Determine the (X, Y) coordinate at the center of the cell enclosing the given text.  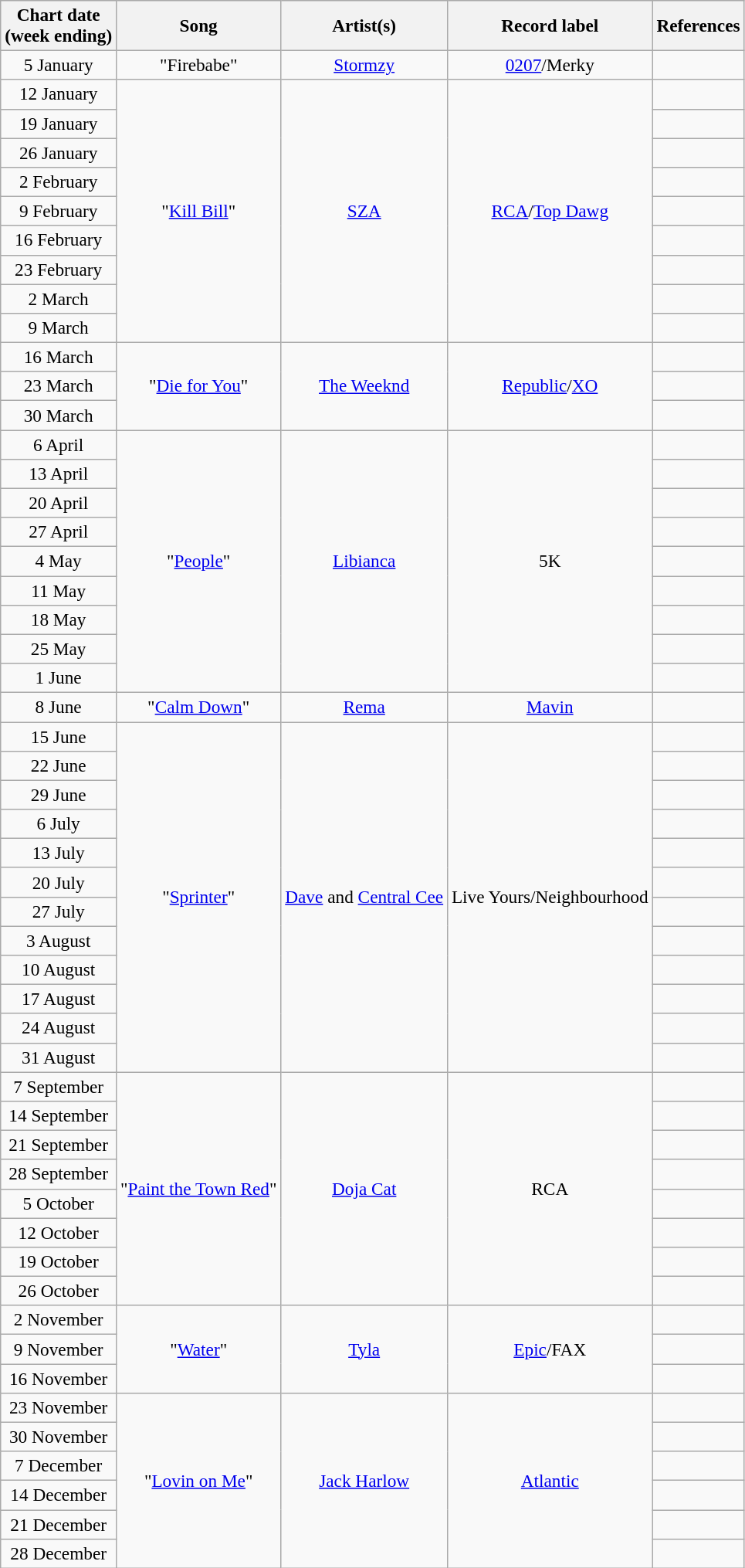
1 June (59, 677)
Republic/XO (550, 386)
13 April (59, 473)
6 April (59, 444)
"Kill Bill" (199, 211)
14 December (59, 1495)
"People" (199, 561)
26 January (59, 152)
"Firebabe" (199, 65)
20 April (59, 503)
12 January (59, 94)
"Sprinter" (199, 896)
2 February (59, 182)
8 June (59, 707)
16 March (59, 357)
Rema (364, 707)
2 March (59, 298)
16 February (59, 240)
21 December (59, 1524)
"Paint the Town Red" (199, 1188)
6 July (59, 823)
11 May (59, 590)
SZA (364, 211)
Doja Cat (364, 1188)
14 September (59, 1115)
Mavin (550, 707)
25 May (59, 649)
RCA/Top Dawg (550, 211)
19 January (59, 124)
References (698, 25)
23 March (59, 386)
30 November (59, 1437)
"Die for You" (199, 386)
9 March (59, 328)
Stormzy (364, 65)
"Water" (199, 1349)
4 May (59, 561)
19 October (59, 1261)
5K (550, 561)
31 August (59, 1057)
21 September (59, 1145)
7 September (59, 1086)
23 February (59, 270)
5 January (59, 65)
9 February (59, 211)
17 August (59, 999)
10 August (59, 969)
RCA (550, 1188)
26 October (59, 1291)
Chart date(week ending) (59, 25)
24 August (59, 1028)
30 March (59, 415)
27 April (59, 532)
Song (199, 25)
Libianca (364, 561)
5 October (59, 1203)
Record label (550, 25)
The Weeknd (364, 386)
28 September (59, 1174)
23 November (59, 1407)
3 August (59, 940)
Live Yours/Neighbourhood (550, 896)
Tyla (364, 1349)
Epic/FAX (550, 1349)
0207/Merky (550, 65)
12 October (59, 1232)
"Lovin on Me" (199, 1480)
15 June (59, 736)
20 July (59, 882)
13 July (59, 853)
2 November (59, 1320)
22 June (59, 765)
7 December (59, 1466)
16 November (59, 1378)
Artist(s) (364, 25)
Atlantic (550, 1480)
9 November (59, 1349)
"Calm Down" (199, 707)
Dave and Central Cee (364, 896)
27 July (59, 911)
29 June (59, 795)
18 May (59, 619)
Jack Harlow (364, 1480)
28 December (59, 1553)
